Determine the (X, Y) coordinate at the center of the cell enclosing the given text.  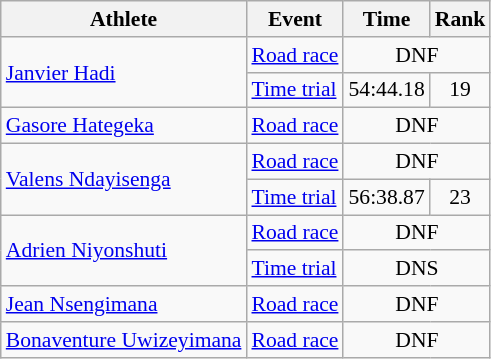
Time (386, 19)
Valens Ndayisenga (124, 180)
19 (460, 90)
Jean Nsengimana (124, 304)
Gasore Hategeka (124, 126)
54:44.18 (386, 90)
Janvier Hadi (124, 72)
Event (294, 19)
23 (460, 197)
56:38.87 (386, 197)
Athlete (124, 19)
Bonaventure Uwizeyimana (124, 340)
Rank (460, 19)
Adrien Niyonshuti (124, 250)
DNS (416, 269)
